Capture the cell that displays the provided text and extract its (X, Y) central coordinate. 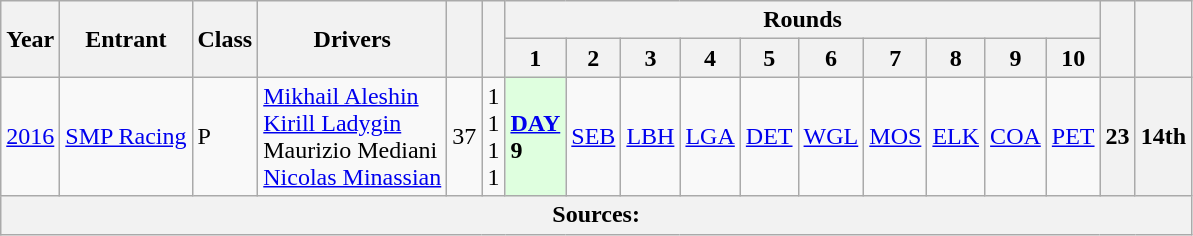
5 (769, 58)
P (225, 136)
10 (1073, 58)
9 (1016, 58)
WGL (831, 136)
ELK (956, 136)
37 (464, 136)
1111 (494, 136)
2 (594, 58)
2016 (30, 136)
7 (896, 58)
3 (650, 58)
COA (1016, 136)
Drivers (352, 39)
14th (1163, 136)
DAY9 (536, 136)
LBH (650, 136)
8 (956, 58)
DET (769, 136)
Rounds (802, 20)
MOS (896, 136)
SEB (594, 136)
SMP Racing (126, 136)
PET (1073, 136)
Sources: (596, 215)
23 (1118, 136)
Entrant (126, 39)
4 (710, 58)
Class (225, 39)
Mikhail Aleshin Kirill Ladygin Maurizio Mediani Nicolas Minassian (352, 136)
6 (831, 58)
LGA (710, 136)
Year (30, 39)
1 (536, 58)
